For the text-containing cell, return its midpoint in (x, y) coordinate format. 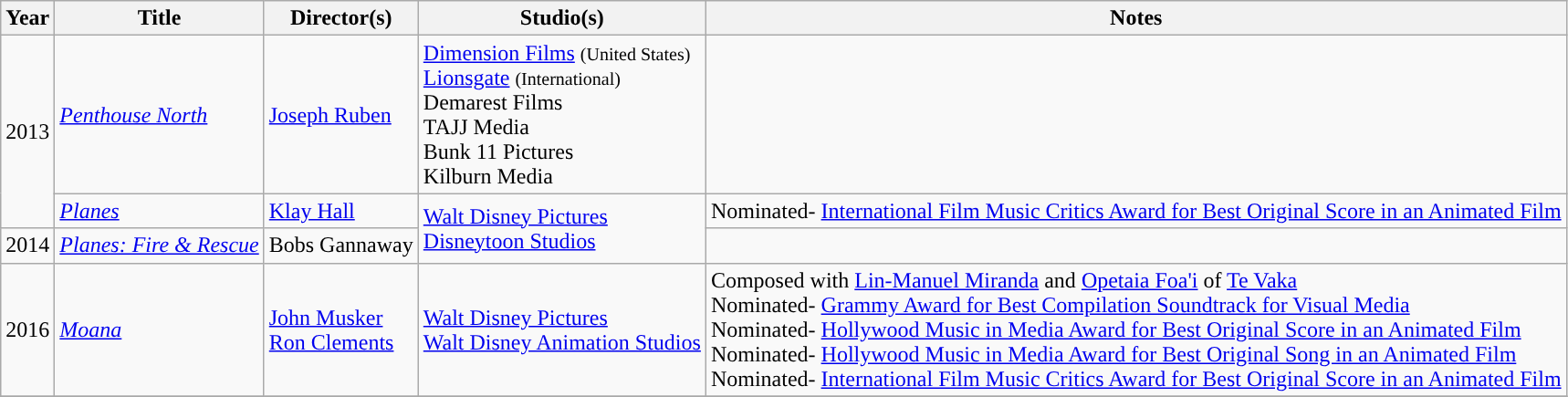
2014 (27, 246)
2016 (27, 329)
Studio(s) (562, 18)
Planes: Fire & Rescue (159, 246)
John MuskerRon Clements (341, 329)
Joseph Ruben (341, 115)
Moana (159, 329)
Title (159, 18)
Bobs Gannaway (341, 246)
Dimension Films (United States)Lionsgate (International)Demarest FilmsTAJJ MediaBunk 11 PicturesKilburn Media (562, 115)
Year (27, 18)
Walt Disney PicturesWalt Disney Animation Studios (562, 329)
2013 (27, 131)
Notes (1135, 18)
Klay Hall (341, 211)
Nominated- International Film Music Critics Award for Best Original Score in an Animated Film (1135, 211)
Walt Disney PicturesDisneytoon Studios (562, 228)
Planes (159, 211)
Director(s) (341, 18)
Penthouse North (159, 115)
